Return [X, Y] of the center of cell containing provided text 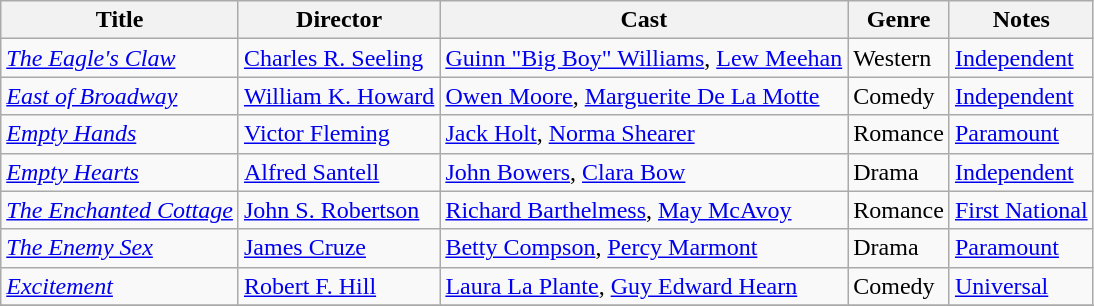
First National [1021, 210]
The Eagle's Claw [120, 58]
Charles R. Seeling [338, 58]
Cast [644, 20]
James Cruze [338, 248]
John S. Robertson [338, 210]
The Enemy Sex [120, 248]
Betty Compson, Percy Marmont [644, 248]
Alfred Santell [338, 172]
Robert F. Hill [338, 286]
Victor Fleming [338, 134]
Empty Hearts [120, 172]
Director [338, 20]
Title [120, 20]
Universal [1021, 286]
Owen Moore, Marguerite De La Motte [644, 96]
Guinn "Big Boy" Williams, Lew Meehan [644, 58]
Richard Barthelmess, May McAvoy [644, 210]
Laura La Plante, Guy Edward Hearn [644, 286]
Excitement [120, 286]
Western [899, 58]
Empty Hands [120, 134]
Genre [899, 20]
William K. Howard [338, 96]
East of Broadway [120, 96]
John Bowers, Clara Bow [644, 172]
Notes [1021, 20]
Jack Holt, Norma Shearer [644, 134]
The Enchanted Cottage [120, 210]
